Scan for the cell matching the given text and deliver its [X, Y] coordinate at center. 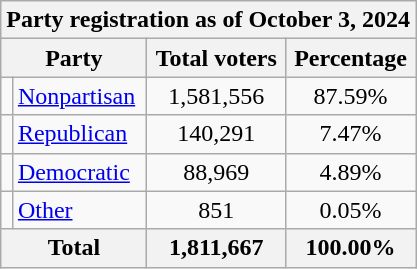
100.00% [351, 248]
Total voters [216, 58]
Party registration as of October 3, 2024 [208, 20]
851 [216, 210]
1,581,556 [216, 96]
Percentage [351, 58]
88,969 [216, 172]
0.05% [351, 210]
1,811,667 [216, 248]
Republican [80, 134]
Party [74, 58]
4.89% [351, 172]
Total [74, 248]
Democratic [80, 172]
140,291 [216, 134]
Other [80, 210]
7.47% [351, 134]
Nonpartisan [80, 96]
87.59% [351, 96]
